From the cell containing the given text, extract its center point as [X, Y] coordinate. 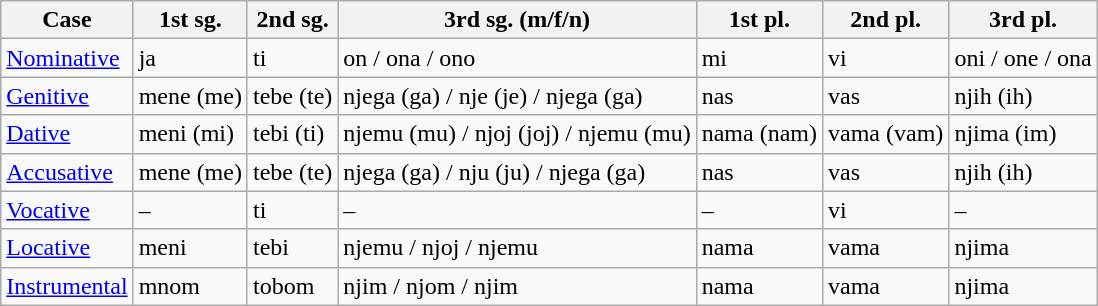
meni [190, 248]
tobom [292, 286]
meni (mi) [190, 134]
Locative [67, 248]
2nd sg. [292, 20]
1st sg. [190, 20]
Accusative [67, 172]
oni / one / ona [1023, 58]
nama (nam) [759, 134]
mi [759, 58]
3rd pl. [1023, 20]
njemu / njoj / njemu [517, 248]
tebi [292, 248]
3rd sg. (m/f/n) [517, 20]
tebi (ti) [292, 134]
njemu (mu) / njoj (joj) / njemu (mu) [517, 134]
Vocative [67, 210]
Instrumental [67, 286]
1st pl. [759, 20]
ja [190, 58]
Dative [67, 134]
2nd pl. [886, 20]
vama (vam) [886, 134]
Nominative [67, 58]
njim / njom / njim [517, 286]
mnom [190, 286]
on / ona / ono [517, 58]
njega (ga) / nje (je) / njega (ga) [517, 96]
Genitive [67, 96]
Case [67, 20]
njima (im) [1023, 134]
njega (ga) / nju (ju) / njega (ga) [517, 172]
